Locate the cell with the specified text and output its (X, Y) center coordinate. 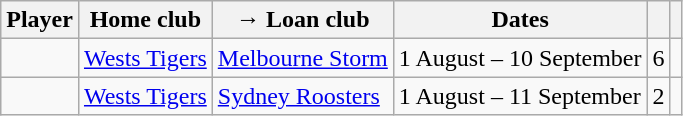
1 August – 10 September (520, 58)
Melbourne Storm (302, 58)
2 (658, 96)
6 (658, 58)
Sydney Roosters (302, 96)
1 August – 11 September (520, 96)
→ Loan club (302, 20)
Dates (520, 20)
Home club (145, 20)
Player (40, 20)
